Capture the cell that displays the provided text and extract its [x, y] central coordinate. 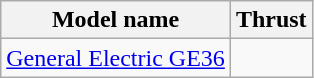
Model name [116, 20]
General Electric GE36 [116, 58]
Thrust [271, 20]
